Pinpoint the cell where the given text exists, returning its [X, Y] midpoint coordinate. 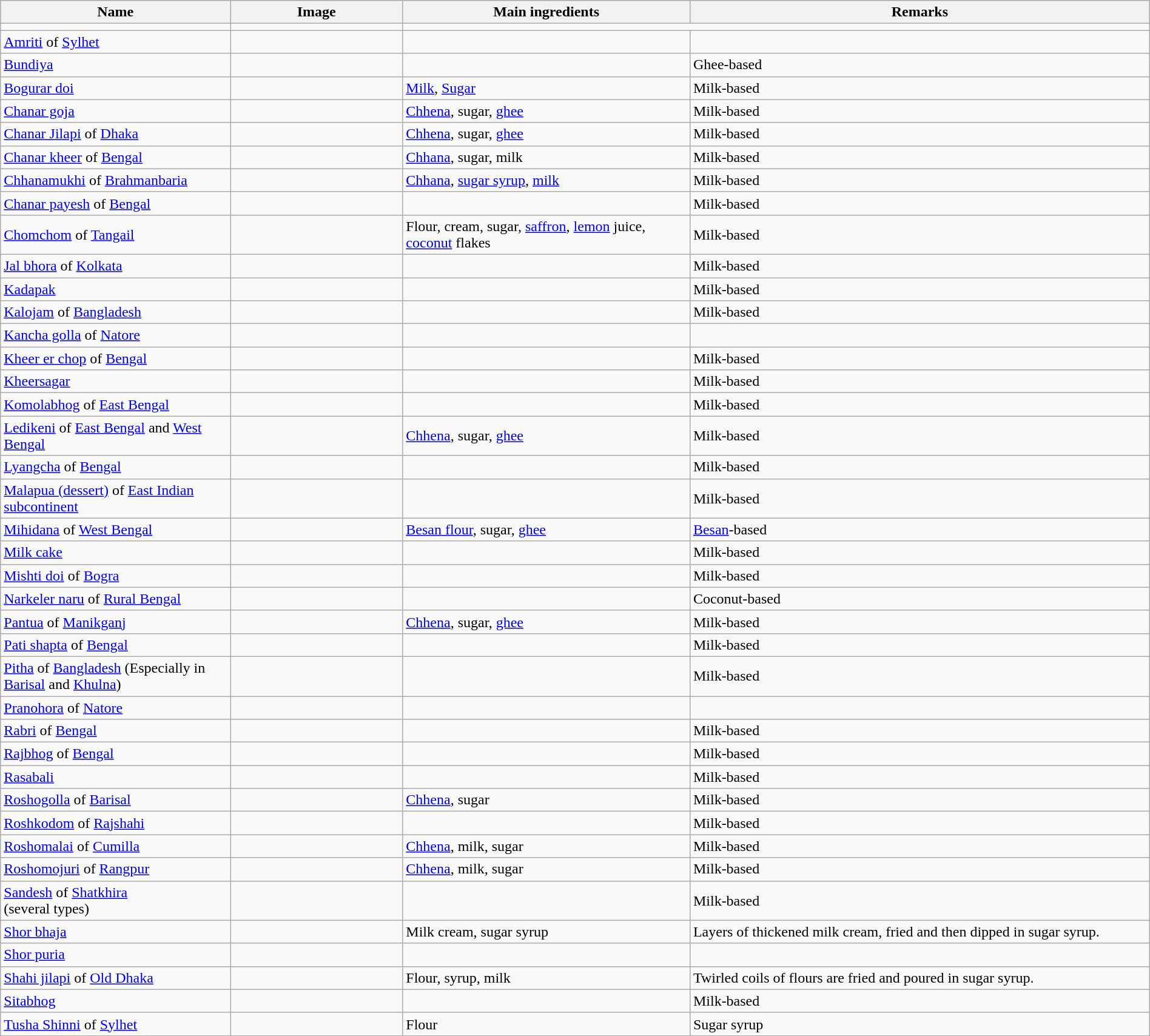
Name [115, 12]
Kheer er chop of Bengal [115, 358]
Roshogolla of Barisal [115, 800]
Malapua (dessert) of East Indian subcontinent [115, 499]
Pantua of Manikganj [115, 622]
Sitabhog [115, 1001]
Mihidana of West Bengal [115, 530]
Bogurar doi [115, 88]
Mishti doi of Bogra [115, 576]
Narkeler naru of Rural Bengal [115, 599]
Flour, syrup, milk [546, 978]
Remarks [920, 12]
Besan flour, sugar, ghee [546, 530]
Kalojam of Bangladesh [115, 312]
Chanar kheer of Bengal [115, 157]
Kheersagar [115, 382]
Kancha golla of Natore [115, 335]
Chomchom of Tangail [115, 234]
Roshkodom of Rajshahi [115, 823]
Chhana, sugar syrup, milk [546, 180]
Shahi jilapi of Old Dhaka [115, 978]
Lyangcha of Bengal [115, 467]
Milk cake [115, 553]
Komolabhog of East Bengal [115, 405]
Sandesh of Shatkhira (several types) [115, 900]
Shor puria [115, 955]
Chanar payesh of Bengal [115, 203]
Tusha Shinni of Sylhet [115, 1024]
Rasabali [115, 777]
Twirled coils of flours are fried and poured in sugar syrup. [920, 978]
Pitha of Bangladesh (Especially in Barisal and Khulna) [115, 676]
Rabri of Bengal [115, 731]
Chhena, sugar [546, 800]
Shor bhaja [115, 932]
Flour, cream, sugar, saffron, lemon juice, coconut flakes [546, 234]
Bundiya [115, 65]
Chanar Jilapi of Dhaka [115, 134]
Besan-based [920, 530]
Flour [546, 1024]
Image [317, 12]
Kadapak [115, 289]
Pati shapta of Bengal [115, 645]
Roshomalai of Cumilla [115, 846]
Pranohora of Natore [115, 708]
Rajbhog of Bengal [115, 754]
Amriti of Sylhet [115, 42]
Milk cream, sugar syrup [546, 932]
Main ingredients [546, 12]
Chanar goja [115, 111]
Milk, Sugar [546, 88]
Jal bhora of Kolkata [115, 266]
Ledikeni of East Bengal and West Bengal [115, 436]
Roshomojuri of Rangpur [115, 869]
Chhana, sugar, milk [546, 157]
Chhanamukhi of Brahmanbaria [115, 180]
Coconut-based [920, 599]
Sugar syrup [920, 1024]
Ghee-based [920, 65]
Layers of thickened milk cream, fried and then dipped in sugar syrup. [920, 932]
